Locate the cell with the specified text and output its [X, Y] center coordinate. 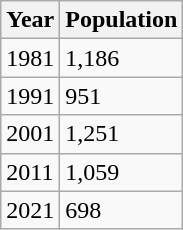
Population [122, 20]
Year [30, 20]
2021 [30, 210]
951 [122, 96]
1,059 [122, 172]
1981 [30, 58]
698 [122, 210]
2001 [30, 134]
1,186 [122, 58]
1,251 [122, 134]
2011 [30, 172]
1991 [30, 96]
